Provide the [X, Y] coordinate of the cell's center where the given text is located.  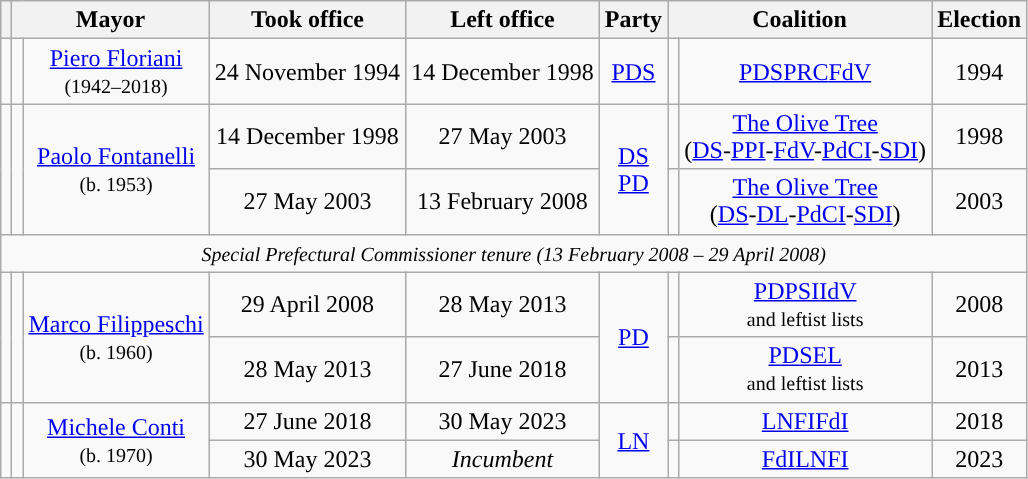
1994 [980, 72]
24 November 1994 [307, 72]
Special Prefectural Commissioner tenure (13 February 2008 – 29 April 2008) [514, 253]
Party [633, 20]
PDPSIIdVand leftist lists [806, 304]
Piero Floriani(1942–2018) [116, 72]
PDS [633, 72]
2018 [980, 421]
Incumbent [503, 459]
The Olive Tree(DS-PPI-FdV-PdCI-SDI) [806, 136]
Left office [503, 20]
LN [633, 440]
Michele Conti(b. 1970) [116, 440]
2003 [980, 202]
1998 [980, 136]
29 April 2008 [307, 304]
13 February 2008 [503, 202]
Election [980, 20]
LNFIFdI [806, 421]
The Olive Tree(DS-DL-PdCI-SDI) [806, 202]
PDSPRCFdV [806, 72]
Took office [307, 20]
2013 [980, 370]
PDSELand leftist lists [806, 370]
2008 [980, 304]
PD [633, 337]
Paolo Fontanelli(b. 1953) [116, 169]
Coalition [800, 20]
DSPD [633, 169]
Marco Filippeschi(b. 1960) [116, 337]
Mayor [110, 20]
2023 [980, 459]
FdILNFI [806, 459]
